Return the (X, Y) coordinate for the center point of the cell that contains the specified text.  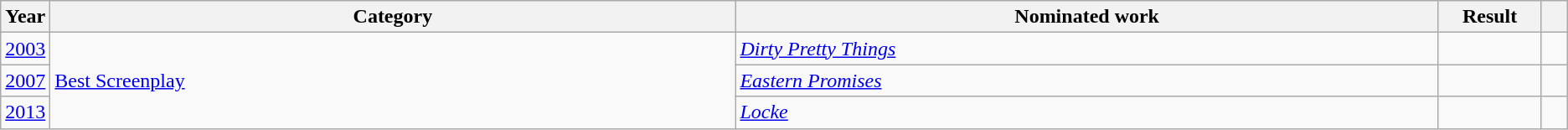
Category (393, 17)
2013 (25, 112)
Nominated work (1087, 17)
Eastern Promises (1087, 81)
2007 (25, 81)
Year (25, 17)
Best Screenplay (393, 81)
Result (1489, 17)
2003 (25, 49)
Locke (1087, 112)
Dirty Pretty Things (1087, 49)
